Locate the cell with the specified text and output its [x, y] center coordinate. 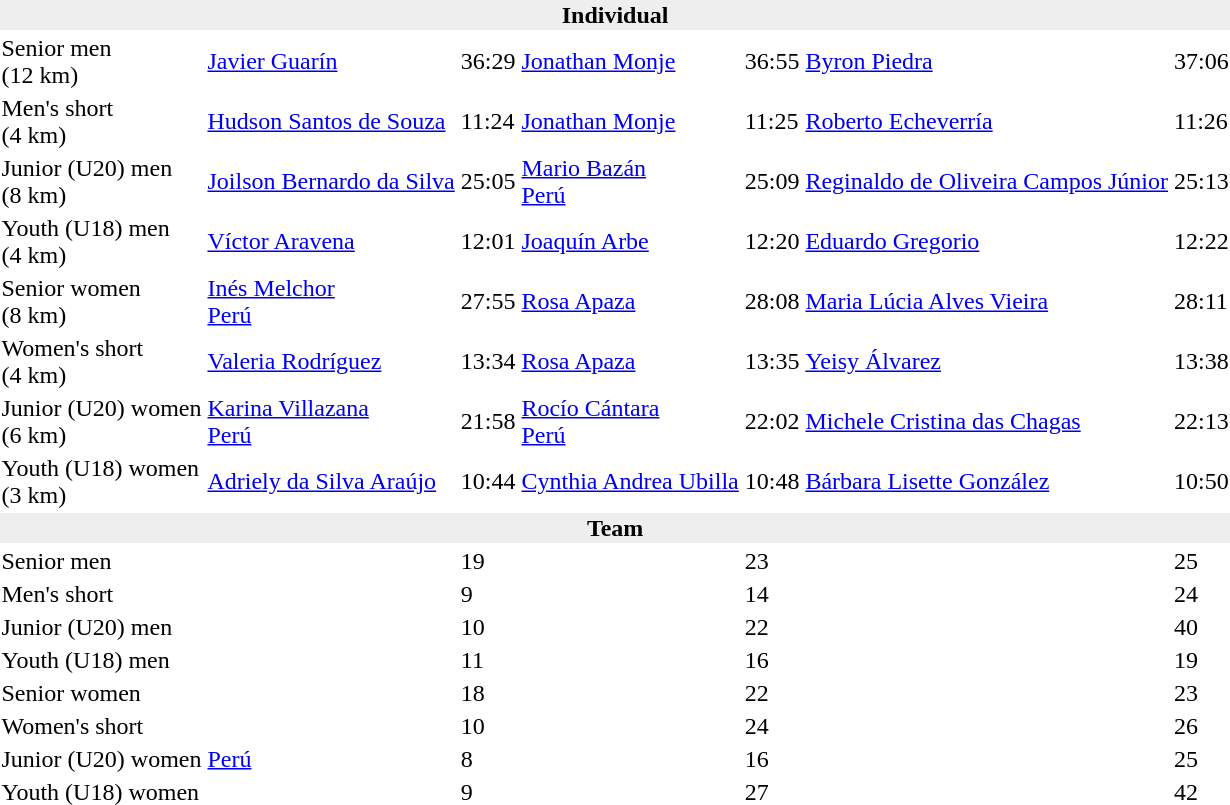
Reginaldo de Oliveira Campos Júnior [987, 182]
Cynthia Andrea Ubilla [630, 482]
Inés Melchor Perú [331, 302]
22:02 [772, 422]
Men's short(4 km) [102, 122]
11:25 [772, 122]
Senior women(8 km) [102, 302]
Bárbara Lisette González [987, 482]
19 [488, 561]
13:34 [488, 362]
18 [488, 693]
Byron Piedra [987, 62]
Junior (U20) women(6 km) [102, 422]
25:09 [772, 182]
Karina Villazana Perú [331, 422]
11 [488, 660]
Eduardo Gregorio [987, 242]
Individual [615, 15]
Mario Bazán Perú [630, 182]
11:24 [488, 122]
Hudson Santos de Souza [331, 122]
Junior (U20) men(8 km) [102, 182]
Senior men(12 km) [102, 62]
Youth (U18) women(3 km) [102, 482]
Youth (U18) men(4 km) [102, 242]
Women's short(4 km) [102, 362]
Youth (U18) men [102, 660]
Valeria Rodríguez [331, 362]
Víctor Aravena [331, 242]
12:01 [488, 242]
10:44 [488, 482]
Senior men [102, 561]
Team [615, 528]
14 [772, 594]
10:48 [772, 482]
Junior (U20) men [102, 627]
12:20 [772, 242]
24 [772, 726]
25:05 [488, 182]
Senior women [102, 693]
Joaquín Arbe [630, 242]
Adriely da Silva Araújo [331, 482]
21:58 [488, 422]
Joilson Bernardo da Silva [331, 182]
36:29 [488, 62]
27:55 [488, 302]
9 [488, 594]
Javier Guarín [331, 62]
Maria Lúcia Alves Vieira [987, 302]
23 [772, 561]
8 [488, 759]
Rocío Cántara Perú [630, 422]
Women's short [102, 726]
Junior (U20) women [102, 759]
Perú [331, 759]
13:35 [772, 362]
Men's short [102, 594]
28:08 [772, 302]
36:55 [772, 62]
Michele Cristina das Chagas [987, 422]
Yeisy Álvarez [987, 362]
Roberto Echeverría [987, 122]
